Extract the [x, y] coordinate from the center of the cell holding the provided text.  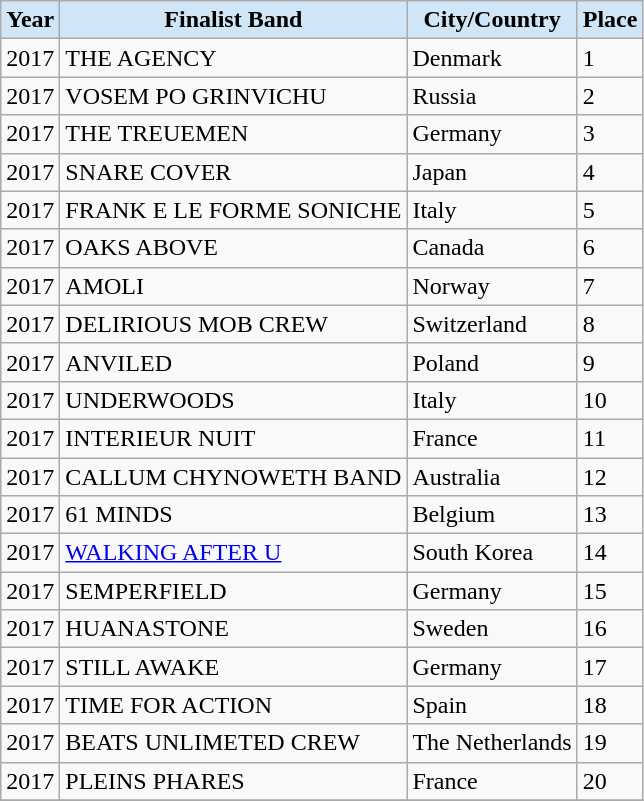
The Netherlands [492, 743]
Belgium [492, 515]
TIME FOR ACTION [234, 705]
8 [610, 324]
Russia [492, 96]
7 [610, 286]
THE AGENCY [234, 58]
PLEINS PHARES [234, 781]
12 [610, 477]
1 [610, 58]
STILL AWAKE [234, 667]
THE TREUEMEN [234, 134]
20 [610, 781]
OAKS ABOVE [234, 248]
13 [610, 515]
South Korea [492, 553]
Finalist Band [234, 20]
61 MINDS [234, 515]
AMOLI [234, 286]
WALKING AFTER U [234, 553]
Sweden [492, 629]
10 [610, 400]
4 [610, 172]
City/Country [492, 20]
6 [610, 248]
Denmark [492, 58]
11 [610, 438]
UNDERWOODS [234, 400]
18 [610, 705]
SNARE COVER [234, 172]
ANVILED [234, 362]
14 [610, 553]
16 [610, 629]
Place [610, 20]
3 [610, 134]
VOSEM PO GRINVICHU [234, 96]
FRANK E LE FORME SONICHE [234, 210]
Australia [492, 477]
Switzerland [492, 324]
5 [610, 210]
BEATS UNLIMETED CREW [234, 743]
Year [30, 20]
Japan [492, 172]
15 [610, 591]
9 [610, 362]
CALLUM CHYNOWETH BAND [234, 477]
HUANASTONE [234, 629]
DELIRIOUS MOB CREW [234, 324]
SEMPERFIELD [234, 591]
Spain [492, 705]
17 [610, 667]
Canada [492, 248]
2 [610, 96]
Poland [492, 362]
INTERIEUR NUIT [234, 438]
Norway [492, 286]
19 [610, 743]
